Identify which cell holds the provided text, then report its (x, y) central coordinate. 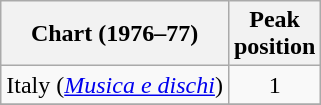
Italy (Musica e dischi) (115, 85)
Chart (1976–77) (115, 34)
1 (274, 85)
Peakposition (274, 34)
